Scan for the cell matching the given text and deliver its [X, Y] coordinate at center. 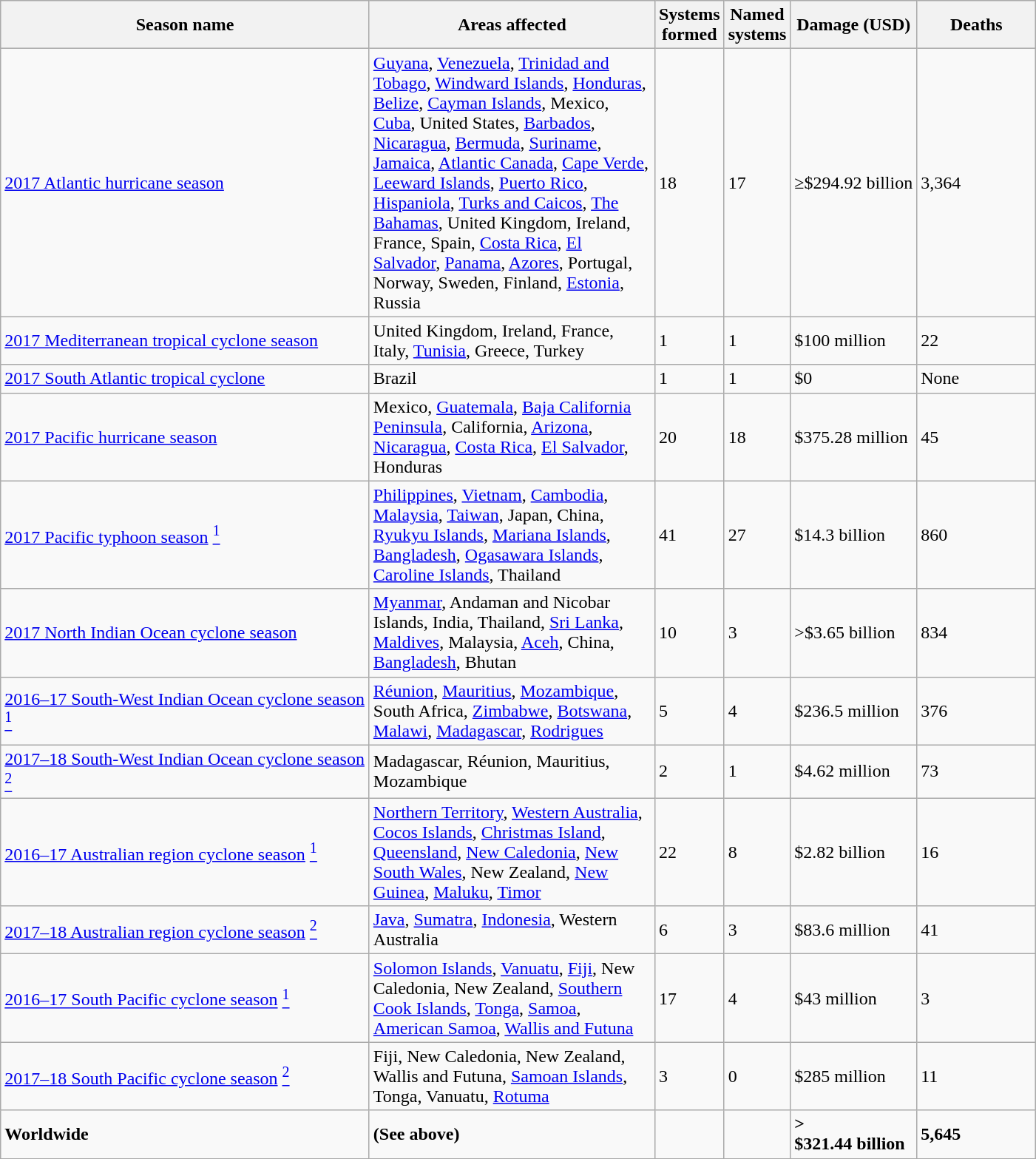
2017 North Indian Ocean cyclone season [185, 633]
73 [976, 771]
5 [689, 711]
2016–17 South Pacific cyclone season 1 [185, 999]
16 [976, 852]
$2.82 billion [853, 852]
834 [976, 633]
Java, Sumatra, Indonesia, Western Australia [512, 930]
Systems formed [689, 25]
8 [757, 852]
Brazil [512, 379]
(See above) [512, 1135]
$14.3 billion [853, 535]
≥$294.92 billion [853, 183]
$285 million [853, 1076]
0 [757, 1076]
2017–18 Australian region cyclone season 2 [185, 930]
45 [976, 436]
20 [689, 436]
Solomon Islands, Vanuatu, Fiji, New Caledonia, New Zealand, Southern Cook Islands, Tonga, Samoa, American Samoa, Wallis and Futuna [512, 999]
2016–17 Australian region cyclone season 1 [185, 852]
Myanmar, Andaman and Nicobar Islands, India, Thailand, Sri Lanka, Maldives, Malaysia, Aceh, China, Bangladesh, Bhutan [512, 633]
2016–17 South-West Indian Ocean cyclone season 1 [185, 711]
860 [976, 535]
376 [976, 711]
>$3.65 billion [853, 633]
None [976, 379]
2017 South Atlantic tropical cyclone [185, 379]
$0 [853, 379]
Areas affected [512, 25]
Season name [185, 25]
Réunion, Mauritius, Mozambique, South Africa, Zimbabwe, Botswana, Malawi, Madagascar, Rodrigues [512, 711]
Mexico, Guatemala, Baja California Peninsula, California, Arizona, Nicaragua, Costa Rica, El Salvador, Honduras [512, 436]
> $321.44 billion [853, 1135]
2017–18 South-West Indian Ocean cyclone season 2 [185, 771]
2017 Pacific hurricane season [185, 436]
$375.28 million [853, 436]
$100 million [853, 340]
2 [689, 771]
Named systems [757, 25]
$4.62 million [853, 771]
2017 Atlantic hurricane season [185, 183]
5,645 [976, 1135]
3,364 [976, 183]
$43 million [853, 999]
Madagascar, Réunion, Mauritius, Mozambique [512, 771]
$236.5 million [853, 711]
United Kingdom, Ireland, France, Italy, Tunisia, Greece, Turkey [512, 340]
Worldwide [185, 1135]
Fiji, New Caledonia, New Zealand, Wallis and Futuna, Samoan Islands, Tonga, Vanuatu, Rotuma [512, 1076]
11 [976, 1076]
10 [689, 633]
2017–18 South Pacific cyclone season 2 [185, 1076]
2017 Pacific typhoon season 1 [185, 535]
27 [757, 535]
6 [689, 930]
Damage (USD) [853, 25]
$83.6 million [853, 930]
2017 Mediterranean tropical cyclone season [185, 340]
Deaths [976, 25]
